Return the (X, Y) coordinate for the center point of the cell that contains the specified text.  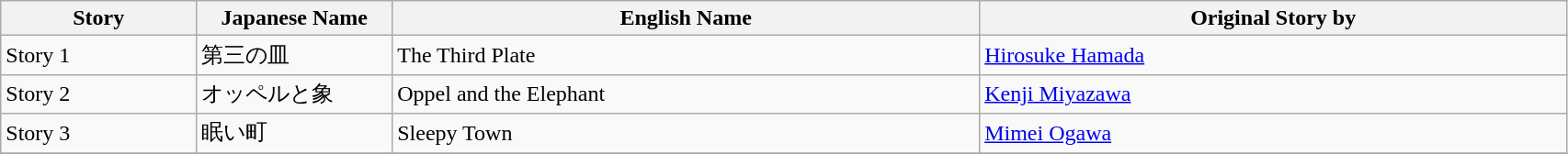
Japanese Name (294, 18)
Original Story by (1274, 18)
Sleepy Town (686, 134)
Mimei Ogawa (1274, 134)
Story 3 (99, 134)
第三の皿 (294, 55)
オッペルと象 (294, 93)
Kenji Miyazawa (1274, 93)
Story (99, 18)
The Third Plate (686, 55)
Hirosuke Hamada (1274, 55)
眠い町 (294, 134)
Story 2 (99, 93)
Story 1 (99, 55)
English Name (686, 18)
Oppel and the Elephant (686, 93)
